Return (X, Y) of the center of cell containing provided text 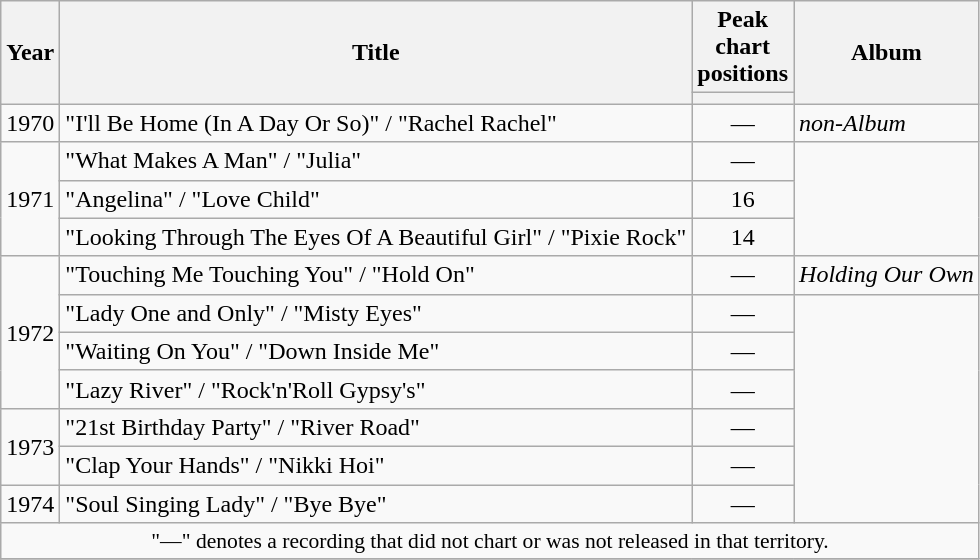
Holding Our Own (887, 275)
"What Makes A Man" / "Julia" (376, 161)
16 (743, 199)
"Looking Through The Eyes Of A Beautiful Girl" / "Pixie Rock" (376, 237)
"Lady One and Only" / "Misty Eyes" (376, 313)
1973 (30, 446)
14 (743, 237)
1970 (30, 123)
"Lazy River" / "Rock'n'Roll Gypsy's" (376, 389)
1974 (30, 503)
non-Album (887, 123)
1972 (30, 332)
Title (376, 52)
Album (887, 52)
"21st Birthday Party" / "River Road" (376, 427)
"Angelina" / "Love Child" (376, 199)
1971 (30, 199)
"Clap Your Hands" / "Nikki Hoi" (376, 465)
Year (30, 52)
"—" denotes a recording that did not chart or was not released in that territory. (490, 541)
Peak chart positions (743, 47)
"Soul Singing Lady" / "Bye Bye" (376, 503)
"Touching Me Touching You" / "Hold On" (376, 275)
"Waiting On You" / "Down Inside Me" (376, 351)
"I'll Be Home (In A Day Or So)" / "Rachel Rachel" (376, 123)
